Identify which cell holds the provided text, then report its [X, Y] central coordinate. 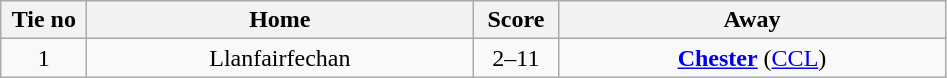
1 [44, 58]
Chester (CCL) [752, 58]
Score [516, 20]
Llanfairfechan [280, 58]
Tie no [44, 20]
Away [752, 20]
Home [280, 20]
2–11 [516, 58]
